From the cell containing the given text, extract its center point as (X, Y) coordinate. 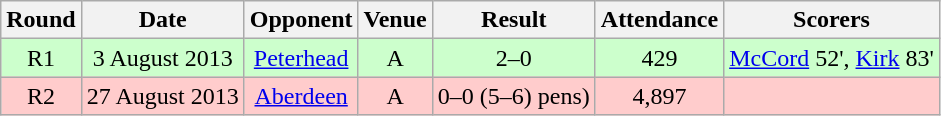
Result (514, 20)
429 (659, 58)
R2 (41, 96)
Scorers (832, 20)
R1 (41, 58)
Date (162, 20)
4,897 (659, 96)
Round (41, 20)
Peterhead (301, 58)
0–0 (5–6) pens) (514, 96)
Opponent (301, 20)
McCord 52', Kirk 83' (832, 58)
Attendance (659, 20)
Aberdeen (301, 96)
3 August 2013 (162, 58)
2–0 (514, 58)
Venue (395, 20)
27 August 2013 (162, 96)
